Capture the cell that displays the provided text and extract its (X, Y) central coordinate. 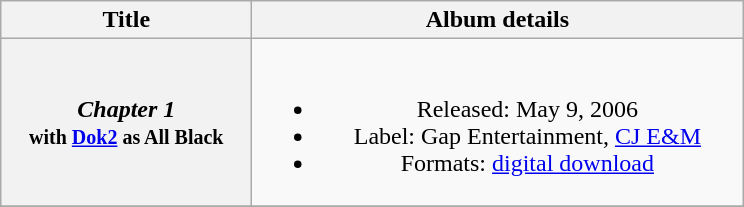
Title (126, 20)
Chapter 1 with Dok2 as All Black (126, 122)
Released: May 9, 2006Label: Gap Entertainment, CJ E&MFormats: digital download (498, 122)
Album details (498, 20)
